Return [x, y] of the center of cell containing provided text 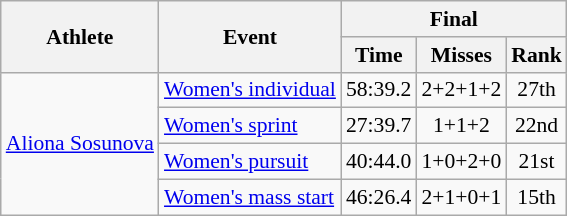
Women's sprint [250, 126]
2+1+0+1 [461, 197]
40:44.0 [378, 162]
46:26.4 [378, 197]
1+0+2+0 [461, 162]
27:39.7 [378, 126]
21st [536, 162]
Event [250, 36]
Women's pursuit [250, 162]
1+1+2 [461, 126]
Women's individual [250, 90]
Rank [536, 55]
22nd [536, 126]
Athlete [80, 36]
15th [536, 197]
58:39.2 [378, 90]
2+2+1+2 [461, 90]
Final [454, 19]
Aliona Sosunova [80, 143]
Time [378, 55]
Women's mass start [250, 197]
27th [536, 90]
Misses [461, 55]
